Determine the [X, Y] coordinate at the center of the cell enclosing the given text.  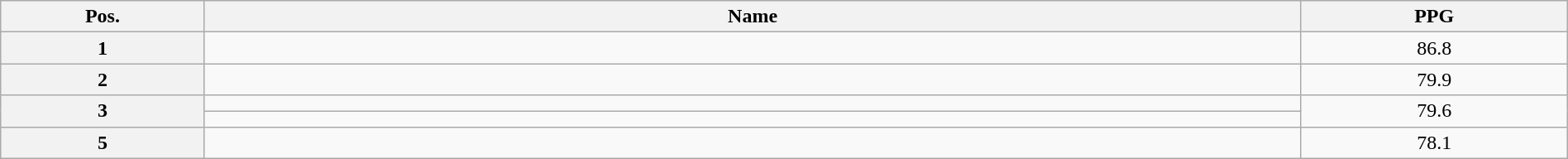
PPG [1434, 17]
86.8 [1434, 48]
1 [103, 48]
79.6 [1434, 111]
3 [103, 111]
Name [753, 17]
79.9 [1434, 79]
78.1 [1434, 142]
5 [103, 142]
Pos. [103, 17]
2 [103, 79]
